Capture the cell that displays the provided text and extract its [X, Y] central coordinate. 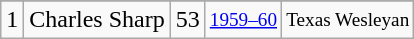
53 [188, 20]
1959–60 [243, 20]
Charles Sharp [97, 20]
Texas Wesleyan [348, 20]
1 [12, 20]
